Determine the [x, y] coordinate at the center of the cell enclosing the given text.  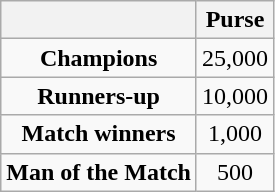
Purse [234, 20]
25,000 [234, 58]
Champions [99, 58]
Match winners [99, 134]
Runners-up [99, 96]
Man of the Match [99, 172]
1,000 [234, 134]
500 [234, 172]
10,000 [234, 96]
